Output the (X, Y) coordinate of the center of the cell containing the given text.  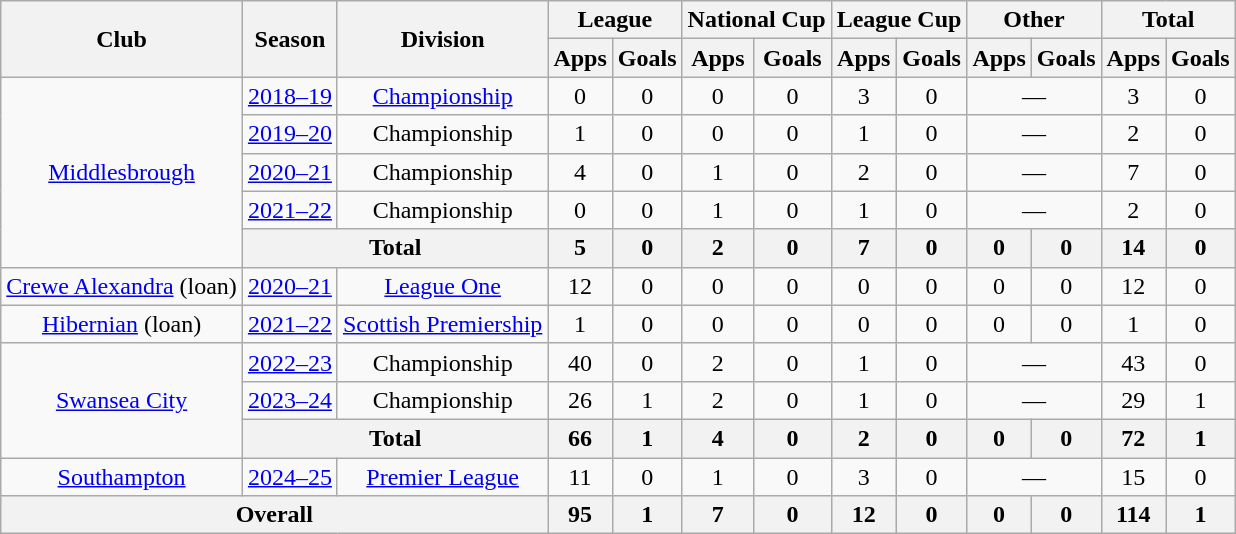
Middlesbrough (122, 172)
114 (1133, 515)
66 (580, 438)
League One (442, 286)
Season (290, 39)
2019–20 (290, 134)
Other (1034, 20)
40 (580, 362)
Club (122, 39)
29 (1133, 400)
14 (1133, 248)
26 (580, 400)
Overall (274, 515)
League Cup (899, 20)
95 (580, 515)
43 (1133, 362)
League (615, 20)
Hibernian (loan) (122, 324)
15 (1133, 477)
5 (580, 248)
Premier League (442, 477)
11 (580, 477)
2022–23 (290, 362)
Crewe Alexandra (loan) (122, 286)
2023–24 (290, 400)
National Cup (756, 20)
Southampton (122, 477)
Swansea City (122, 400)
2018–19 (290, 96)
Scottish Premiership (442, 324)
72 (1133, 438)
Division (442, 39)
2024–25 (290, 477)
